Determine the (x, y) coordinate at the center of the cell enclosing the given text.  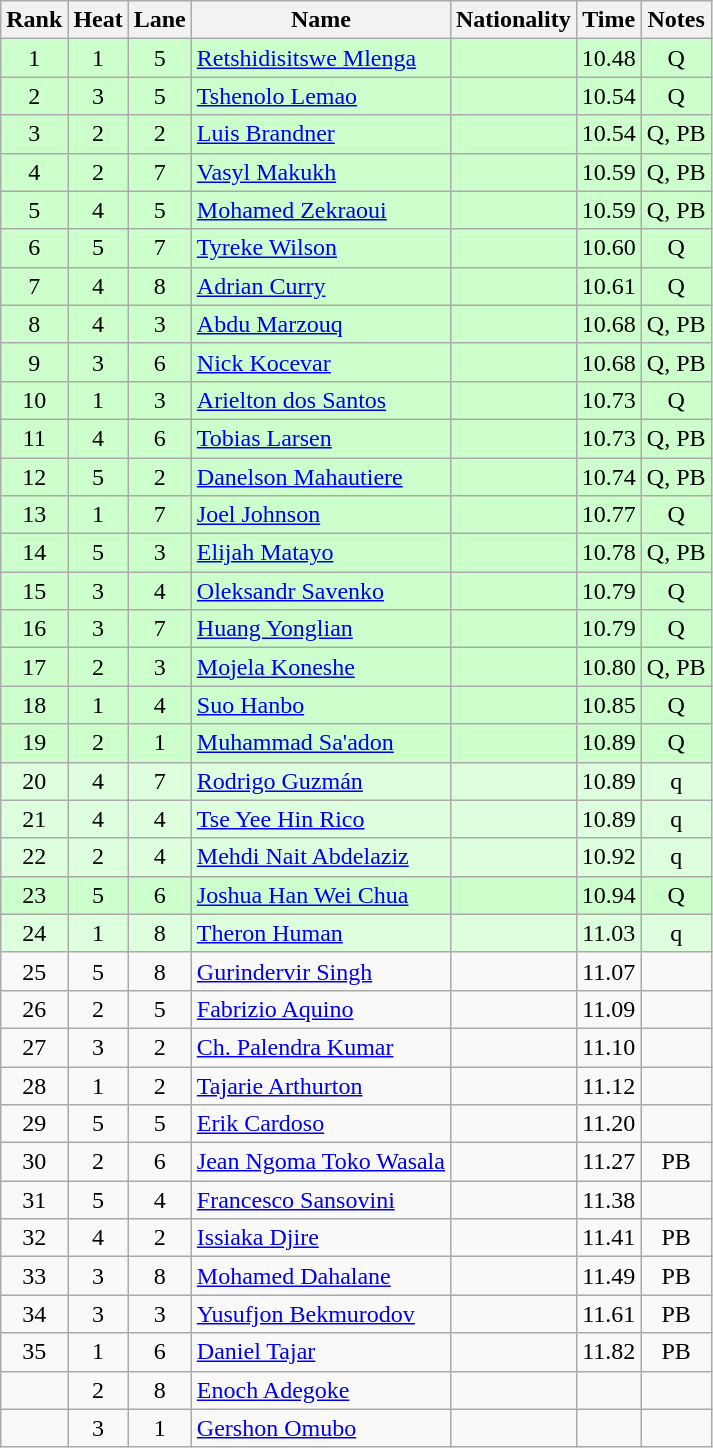
Elijah Matayo (320, 553)
Issiaka Djire (320, 1238)
Joel Johnson (320, 515)
10.94 (608, 895)
11.38 (608, 1200)
11.27 (608, 1162)
17 (34, 667)
9 (34, 362)
Muhammad Sa'adon (320, 743)
Time (608, 20)
10.74 (608, 477)
29 (34, 1124)
21 (34, 819)
Yusufjon Bekmurodov (320, 1314)
Nick Kocevar (320, 362)
10.77 (608, 515)
34 (34, 1314)
10.48 (608, 58)
11.41 (608, 1238)
10.92 (608, 857)
Gershon Omubo (320, 1428)
22 (34, 857)
Mojela Koneshe (320, 667)
19 (34, 743)
11 (34, 438)
10.60 (608, 248)
Danelson Mahautiere (320, 477)
Name (320, 20)
11.20 (608, 1124)
11.10 (608, 1047)
Tajarie Arthurton (320, 1085)
Rank (34, 20)
Retshidisitswe Mlenga (320, 58)
Daniel Tajar (320, 1352)
35 (34, 1352)
Mohamed Zekraoui (320, 210)
Jean Ngoma Toko Wasala (320, 1162)
Mehdi Nait Abdelaziz (320, 857)
10.85 (608, 705)
20 (34, 781)
10 (34, 400)
Oleksandr Savenko (320, 591)
Adrian Curry (320, 286)
13 (34, 515)
Mohamed Dahalane (320, 1276)
Tobias Larsen (320, 438)
Tyreke Wilson (320, 248)
11.09 (608, 1009)
Enoch Adegoke (320, 1390)
26 (34, 1009)
Gurindervir Singh (320, 971)
Rodrigo Guzmán (320, 781)
Luis Brandner (320, 134)
30 (34, 1162)
11.12 (608, 1085)
Fabrizio Aquino (320, 1009)
18 (34, 705)
Ch. Palendra Kumar (320, 1047)
16 (34, 629)
15 (34, 591)
Abdu Marzouq (320, 324)
28 (34, 1085)
33 (34, 1276)
23 (34, 895)
31 (34, 1200)
14 (34, 553)
Suo Hanbo (320, 705)
11.07 (608, 971)
11.49 (608, 1276)
10.78 (608, 553)
24 (34, 933)
10.61 (608, 286)
11.61 (608, 1314)
25 (34, 971)
Arielton dos Santos (320, 400)
Francesco Sansovini (320, 1200)
Tse Yee Hin Rico (320, 819)
Theron Human (320, 933)
12 (34, 477)
Joshua Han Wei Chua (320, 895)
Tshenolo Lemao (320, 96)
Erik Cardoso (320, 1124)
Nationality (513, 20)
Vasyl Makukh (320, 172)
Lane (160, 20)
Notes (676, 20)
27 (34, 1047)
10.80 (608, 667)
11.03 (608, 933)
Huang Yonglian (320, 629)
11.82 (608, 1352)
32 (34, 1238)
Heat (98, 20)
